Scan for the cell matching the given text and deliver its (x, y) coordinate at center. 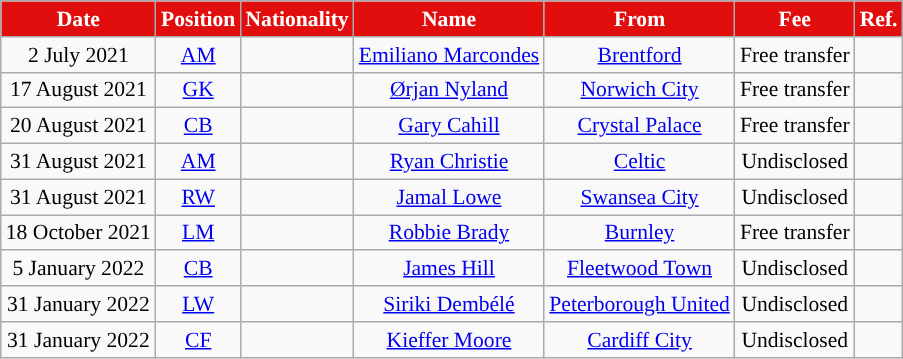
James Hill (450, 269)
Ryan Christie (450, 162)
Cardiff City (640, 340)
Date (78, 19)
Swansea City (640, 197)
From (640, 19)
Peterborough United (640, 304)
Crystal Palace (640, 126)
Name (450, 19)
Fleetwood Town (640, 269)
RW (198, 197)
LW (198, 304)
17 August 2021 (78, 90)
Siriki Dembélé (450, 304)
GK (198, 90)
LM (198, 233)
20 August 2021 (78, 126)
2 July 2021 (78, 55)
CF (198, 340)
Emiliano Marcondes (450, 55)
Kieffer Moore (450, 340)
Position (198, 19)
Nationality (296, 19)
Gary Cahill (450, 126)
Brentford (640, 55)
18 October 2021 (78, 233)
Jamal Lowe (450, 197)
Ref. (879, 19)
Ørjan Nyland (450, 90)
Celtic (640, 162)
Fee (795, 19)
5 January 2022 (78, 269)
Burnley (640, 233)
Robbie Brady (450, 233)
Norwich City (640, 90)
